Scan for the cell matching the given text and deliver its [X, Y] coordinate at center. 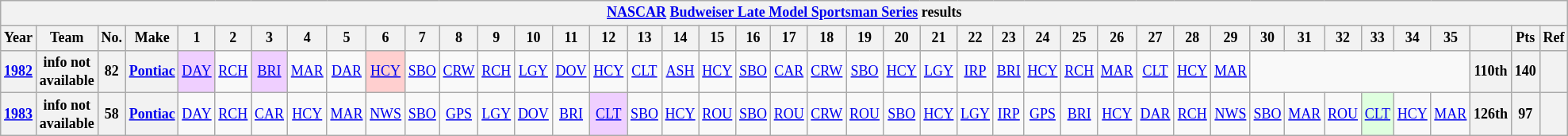
21 [939, 38]
58 [111, 115]
32 [1344, 38]
7 [422, 38]
140 [1525, 72]
6 [385, 38]
11 [571, 38]
82 [111, 72]
31 [1305, 38]
33 [1377, 38]
5 [347, 38]
3 [270, 38]
8 [458, 38]
Pts [1525, 38]
28 [1193, 38]
10 [534, 38]
20 [901, 38]
9 [496, 38]
1 [197, 38]
ASH [680, 72]
Year [19, 38]
35 [1451, 38]
30 [1267, 38]
Team [67, 38]
2 [233, 38]
97 [1525, 115]
23 [1009, 38]
18 [826, 38]
126th [1491, 115]
34 [1412, 38]
Make [152, 38]
12 [609, 38]
No. [111, 38]
27 [1155, 38]
NASCAR Budweiser Late Model Sportsman Series results [784, 13]
25 [1079, 38]
26 [1118, 38]
29 [1231, 38]
15 [717, 38]
1983 [19, 115]
110th [1491, 72]
24 [1042, 38]
16 [753, 38]
22 [976, 38]
13 [645, 38]
1982 [19, 72]
19 [865, 38]
17 [788, 38]
14 [680, 38]
Ref [1554, 38]
4 [307, 38]
